Provide the (x, y) coordinate of the cell's center where the given text is located.  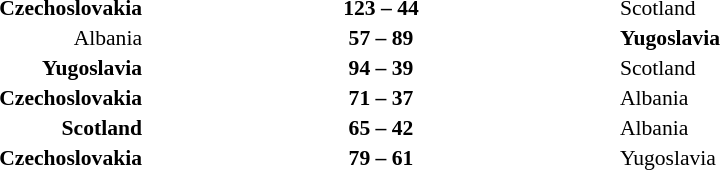
94 – 39 (381, 68)
71 – 37 (381, 98)
65 – 42 (381, 128)
57 – 89 (381, 38)
